Return the [x, y] coordinate for the center point of the cell that contains the specified text.  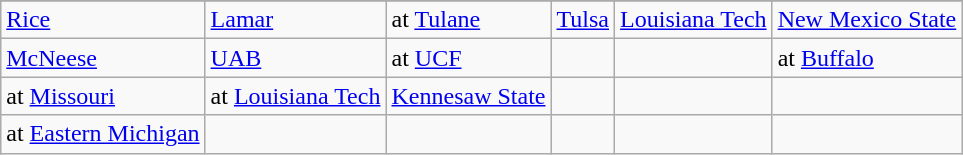
Lamar [296, 20]
UAB [296, 58]
Louisiana Tech [694, 20]
at Missouri [103, 96]
at Eastern Michigan [103, 134]
at UCF [468, 58]
Rice [103, 20]
at Louisiana Tech [296, 96]
McNeese [103, 58]
at Buffalo [867, 58]
at Tulane [468, 20]
Tulsa [583, 20]
New Mexico State [867, 20]
Kennesaw State [468, 96]
